Provide the (X, Y) coordinate of the cell's center where the given text is located.  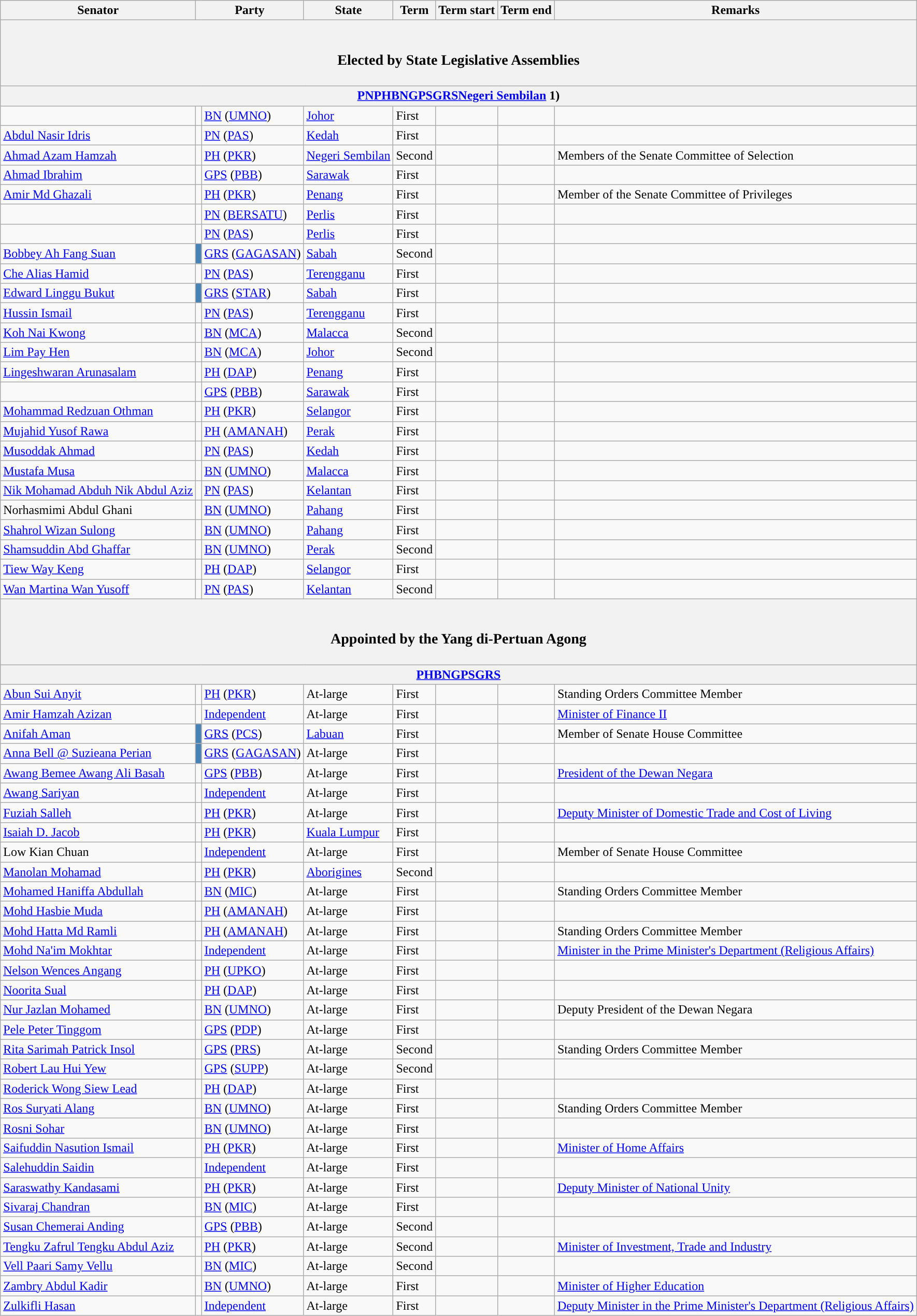
Awang Bemee Awang Ali Basah (98, 773)
PNPHBNGPSGRSNegeri Sembilan 1) (458, 96)
Minister of Investment, Trade and Industry (736, 1247)
GPS (PRS) (253, 1049)
Aborigines (348, 872)
Labuan (348, 734)
Manolan Mohamad (98, 872)
Wan Martina Wan Yusoff (98, 589)
Bobbey Ah Fang Suan (98, 254)
Lim Pay Hen (98, 352)
Amir Hamzah Azizan (98, 714)
Edward Linggu Bukut (98, 293)
Mohd Hasbie Muda (98, 911)
Tengku Zafrul Tengku Abdul Aziz (98, 1247)
Roderick Wong Siew Lead (98, 1089)
Negeri Sembilan (348, 155)
State (348, 10)
GRS (STAR) (253, 293)
Nur Jazlan Mohamed (98, 1010)
GPS (SUPP) (253, 1069)
Salehuddin Saidin (98, 1167)
Mohd Na'im Mokhtar (98, 951)
Saraswathy Kandasami (98, 1187)
Noorita Sual (98, 990)
Saifuddin Nasution Ismail (98, 1148)
Deputy Minister of Domestic Trade and Cost of Living (736, 812)
Che Alias Hamid (98, 274)
Party (250, 10)
Amir Md Ghazali (98, 194)
Term start (467, 10)
Sivaraj Chandran (98, 1207)
Anna Bell @ Suzieana Perian (98, 753)
Nelson Wences Angang (98, 970)
Shahrol Wizan Sulong (98, 530)
Minister in the Prime Minister's Department (Religious Affairs) (736, 951)
Nik Mohamad Abduh Nik Abdul Aziz (98, 490)
PHBNGPSGRS (458, 675)
Deputy President of the Dewan Negara (736, 1010)
Zulkifli Hasan (98, 1306)
Robert Lau Hui Yew (98, 1069)
Remarks (736, 10)
Minister of Home Affairs (736, 1148)
Ros Suryati Alang (98, 1108)
Hussin Ismail (98, 313)
Deputy Minister of National Unity (736, 1187)
Mustafa Musa (98, 470)
Elected by State Legislative Assemblies (458, 53)
PN (BERSATU) (253, 214)
Anifah Aman (98, 734)
Minister of Finance II (736, 714)
Tiew Way Keng (98, 569)
Minister of Higher Education (736, 1286)
Koh Nai Kwong (98, 333)
Abun Sui Anyit (98, 694)
Susan Chemerai Anding (98, 1227)
Awang Sariyan (98, 793)
Member of the Senate Committee of Privileges (736, 194)
Lingeshwaran Arunasalam (98, 372)
Term end (526, 10)
Senator (98, 10)
Zambry Abdul Kadir (98, 1286)
Term (414, 10)
Rita Sarimah Patrick Insol (98, 1049)
Rosni Sohar (98, 1128)
Abdul Nasir Idris (98, 135)
Members of the Senate Committee of Selection (736, 155)
Fuziah Salleh (98, 812)
Mujahid Yusof Rawa (98, 431)
Ahmad Ibrahim (98, 175)
Shamsuddin Abd Ghaffar (98, 549)
GPS (PDP) (253, 1029)
Musoddak Ahmad (98, 451)
Deputy Minister in the Prime Minister's Department (Religious Affairs) (736, 1306)
Mohamed Haniffa Abdullah (98, 892)
Appointed by the Yang di-Pertuan Agong (458, 632)
PH (UPKO) (253, 970)
Mohd Hatta Md Ramli (98, 931)
Norhasmimi Abdul Ghani (98, 510)
Ahmad Azam Hamzah (98, 155)
Mohammad Redzuan Othman (98, 411)
Isaiah D. Jacob (98, 832)
Kuala Lumpur (348, 832)
GRS (PCS) (253, 734)
Vell Paari Samy Vellu (98, 1266)
Pele Peter Tinggom (98, 1029)
Low Kian Chuan (98, 852)
President of the Dewan Negara (736, 773)
